Provide the [x, y] coordinate of the cell's center where the given text is located.  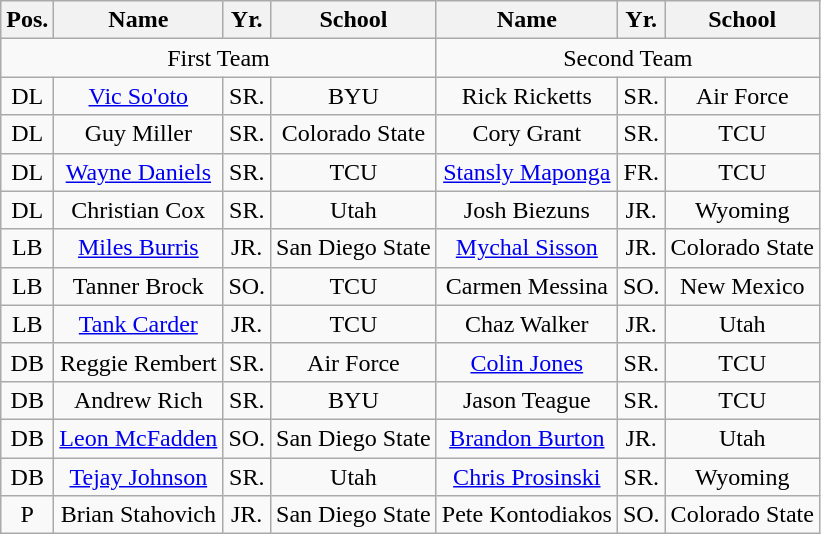
Chaz Walker [526, 324]
Carmen Messina [526, 286]
Chris Prosinski [526, 477]
Josh Biezuns [526, 210]
Guy Miller [138, 134]
First Team [219, 58]
Andrew Rich [138, 400]
New Mexico [742, 286]
Cory Grant [526, 134]
Stansly Maponga [526, 172]
Christian Cox [138, 210]
Tanner Brock [138, 286]
Mychal Sisson [526, 248]
Reggie Rembert [138, 362]
Pete Kontodiakos [526, 515]
Tejay Johnson [138, 477]
Colin Jones [526, 362]
Rick Ricketts [526, 96]
Wayne Daniels [138, 172]
Second Team [628, 58]
Brian Stahovich [138, 515]
Brandon Burton [526, 438]
FR. [641, 172]
Vic So'oto [138, 96]
Tank Carder [138, 324]
P [28, 515]
Miles Burris [138, 248]
Jason Teague [526, 400]
Leon McFadden [138, 438]
Pos. [28, 20]
